Output the (x, y) coordinate of the center of the cell containing the given text.  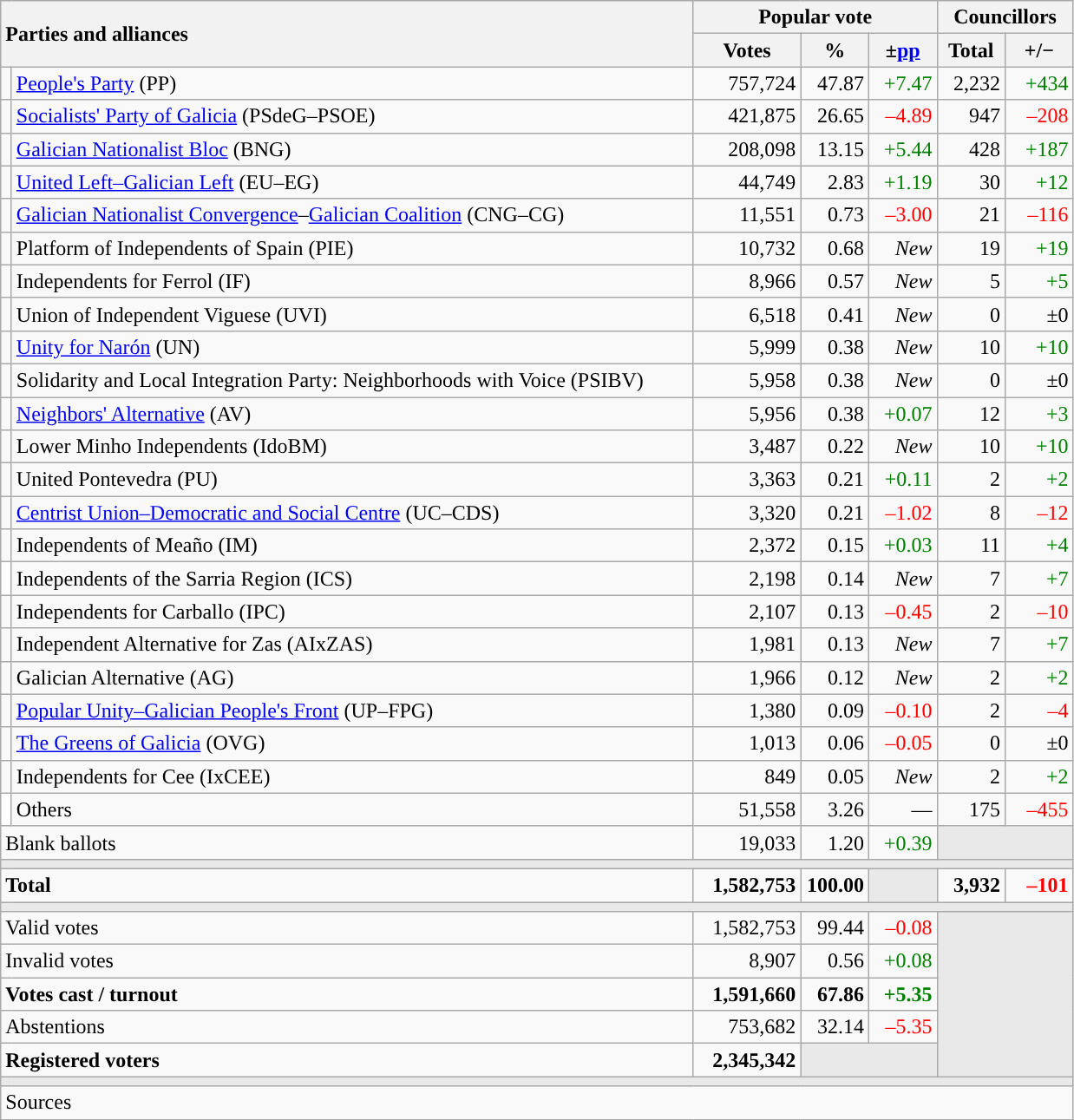
1,591,660 (747, 994)
0.22 (835, 447)
+12 (1039, 182)
+0.08 (902, 961)
+19 (1039, 248)
3.26 (835, 809)
+5.35 (902, 994)
+4 (1039, 546)
People's Party (PP) (352, 83)
–0.08 (902, 928)
0.73 (835, 215)
Galician Nationalist Convergence–Galician Coalition (CNG–CG) (352, 215)
0.14 (835, 579)
10,732 (747, 248)
67.86 (835, 994)
1,981 (747, 645)
3,932 (972, 885)
–5.35 (902, 1027)
19,033 (747, 842)
–0.05 (902, 743)
% (835, 50)
–101 (1039, 885)
8 (972, 513)
2.83 (835, 182)
208,098 (747, 149)
11,551 (747, 215)
0.41 (835, 314)
421,875 (747, 116)
The Greens of Galicia (OVG) (352, 743)
2,232 (972, 83)
Councillors (1005, 17)
0.56 (835, 961)
0.06 (835, 743)
–116 (1039, 215)
+434 (1039, 83)
+7.47 (902, 83)
Solidarity and Local Integration Party: Neighborhoods with Voice (PSIBV) (352, 380)
2,107 (747, 612)
428 (972, 149)
Parties and alliances (347, 34)
6,518 (747, 314)
8,907 (747, 961)
21 (972, 215)
–1.02 (902, 513)
Sources (537, 1103)
Others (352, 809)
Lower Minho Independents (IdoBM) (352, 447)
+5 (1039, 281)
1,380 (747, 711)
12 (972, 414)
Popular Unity–Galician People's Front (UP–FPG) (352, 711)
0.15 (835, 546)
+0.03 (902, 546)
32.14 (835, 1027)
–3.00 (902, 215)
0.68 (835, 248)
3,363 (747, 480)
2,345,342 (747, 1060)
Abstentions (347, 1027)
753,682 (747, 1027)
+0.39 (902, 842)
Popular vote (815, 17)
26.65 (835, 116)
3,487 (747, 447)
99.44 (835, 928)
1,966 (747, 678)
5,958 (747, 380)
Galician Nationalist Bloc (BNG) (352, 149)
+0.07 (902, 414)
+187 (1039, 149)
0.05 (835, 776)
–4 (1039, 711)
947 (972, 116)
+0.11 (902, 480)
757,724 (747, 83)
Independents of the Sarria Region (ICS) (352, 579)
–455 (1039, 809)
5 (972, 281)
United Left–Galician Left (EU–EG) (352, 182)
Invalid votes (347, 961)
849 (747, 776)
13.15 (835, 149)
Neighbors' Alternative (AV) (352, 414)
5,956 (747, 414)
0.09 (835, 711)
United Pontevedra (PU) (352, 480)
Galician Alternative (AG) (352, 678)
–12 (1039, 513)
3,320 (747, 513)
47.87 (835, 83)
Independents of Meaño (IM) (352, 546)
51,558 (747, 809)
1,013 (747, 743)
+3 (1039, 414)
Independent Alternative for Zas (AIxZAS) (352, 645)
Registered voters (347, 1060)
Independents for Ferrol (IF) (352, 281)
100.00 (835, 885)
+/− (1039, 50)
175 (972, 809)
— (902, 809)
8,966 (747, 281)
–10 (1039, 612)
–208 (1039, 116)
0.57 (835, 281)
Valid votes (347, 928)
Socialists' Party of Galicia (PSdeG–PSOE) (352, 116)
Votes (747, 50)
Union of Independent Viguese (UVI) (352, 314)
1.20 (835, 842)
5,999 (747, 347)
19 (972, 248)
–4.89 (902, 116)
±pp (902, 50)
0.12 (835, 678)
+5.44 (902, 149)
11 (972, 546)
Votes cast / turnout (347, 994)
Independents for Cee (IxCEE) (352, 776)
Platform of Independents of Spain (PIE) (352, 248)
30 (972, 182)
2,198 (747, 579)
+1.19 (902, 182)
Centrist Union–Democratic and Social Centre (UC–CDS) (352, 513)
2,372 (747, 546)
–0.10 (902, 711)
Unity for Narón (UN) (352, 347)
Blank ballots (347, 842)
44,749 (747, 182)
Independents for Carballo (IPC) (352, 612)
–0.45 (902, 612)
